For the text-containing cell, return its midpoint in (x, y) coordinate format. 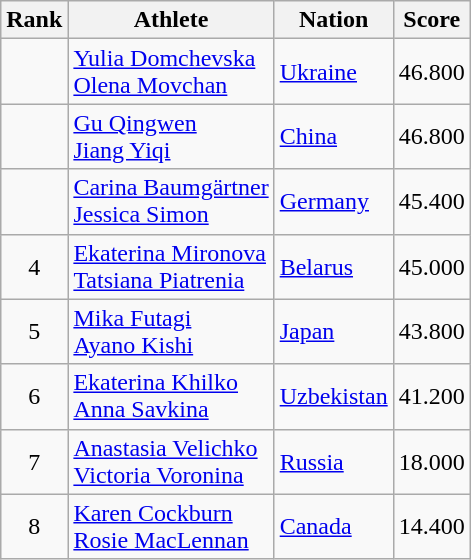
45.000 (432, 266)
43.800 (432, 332)
Russia (334, 462)
Ukraine (334, 72)
Gu QingwenJiang Yiqi (171, 136)
Mika FutagiAyano Kishi (171, 332)
14.400 (432, 526)
Uzbekistan (334, 396)
Athlete (171, 20)
7 (34, 462)
8 (34, 526)
Japan (334, 332)
Ekaterina MironovaTatsiana Piatrenia (171, 266)
Ekaterina KhilkoAnna Savkina (171, 396)
4 (34, 266)
Nation (334, 20)
45.400 (432, 202)
6 (34, 396)
Yulia DomchevskaOlena Movchan (171, 72)
Score (432, 20)
Karen CockburnRosie MacLennan (171, 526)
18.000 (432, 462)
Canada (334, 526)
41.200 (432, 396)
China (334, 136)
Carina BaumgärtnerJessica Simon (171, 202)
Belarus (334, 266)
Anastasia VelichkoVictoria Voronina (171, 462)
5 (34, 332)
Germany (334, 202)
Rank (34, 20)
